Output the (x, y) coordinate of the center of the cell containing the given text.  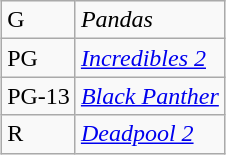
Pandas (150, 20)
PG (39, 58)
R (39, 134)
Deadpool 2 (150, 134)
Incredibles 2 (150, 58)
PG-13 (39, 96)
G (39, 20)
Black Panther (150, 96)
